Capture the cell that displays the provided text and extract its [x, y] central coordinate. 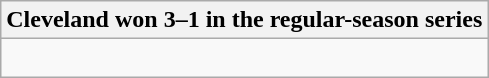
Cleveland won 3–1 in the regular-season series [244, 20]
